Determine the [x, y] coordinate at the center of the cell enclosing the given text.  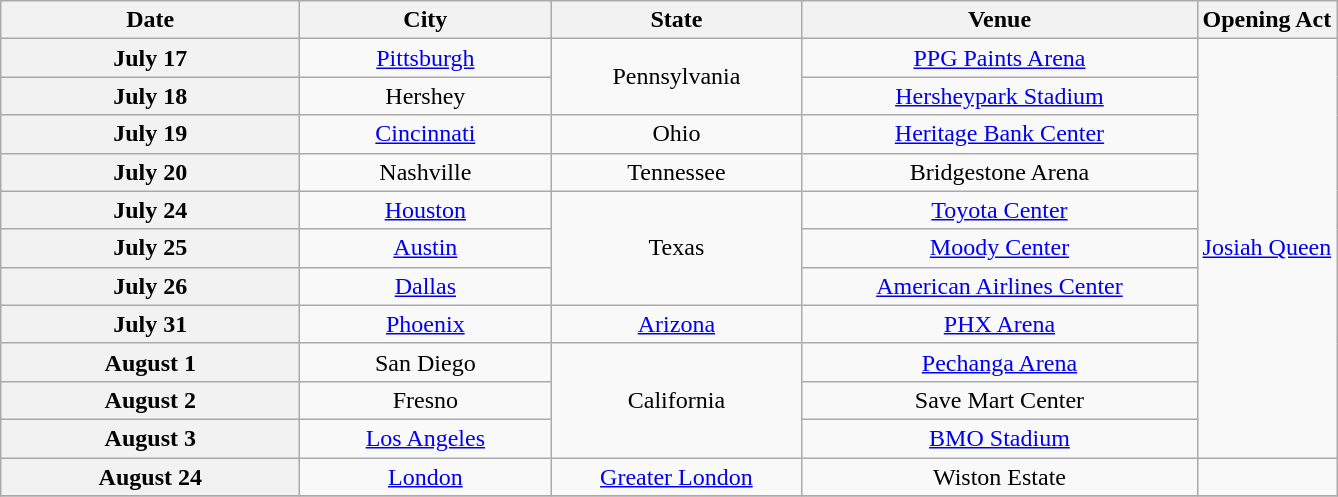
Heritage Bank Center [1000, 134]
July 25 [150, 248]
San Diego [426, 362]
Arizona [676, 324]
PHX Arena [1000, 324]
Save Mart Center [1000, 400]
Phoenix [426, 324]
Hersheypark Stadium [1000, 96]
Pennsylvania [676, 77]
Greater London [676, 477]
July 31 [150, 324]
Moody Center [1000, 248]
Los Angeles [426, 438]
London [426, 477]
August 24 [150, 477]
Tennessee [676, 172]
Ohio [676, 134]
July 18 [150, 96]
Wiston Estate [1000, 477]
Austin [426, 248]
July 17 [150, 58]
Texas [676, 248]
Houston [426, 210]
Josiah Queen [1267, 248]
July 24 [150, 210]
Date [150, 20]
Opening Act [1267, 20]
Dallas [426, 286]
July 26 [150, 286]
August 2 [150, 400]
Venue [1000, 20]
California [676, 400]
City [426, 20]
Fresno [426, 400]
Cincinnati [426, 134]
August 3 [150, 438]
Pechanga Arena [1000, 362]
Bridgestone Arena [1000, 172]
Nashville [426, 172]
BMO Stadium [1000, 438]
August 1 [150, 362]
Toyota Center [1000, 210]
Hershey [426, 96]
PPG Paints Arena [1000, 58]
American Airlines Center [1000, 286]
July 20 [150, 172]
State [676, 20]
July 19 [150, 134]
Pittsburgh [426, 58]
